Identify which cell holds the provided text, then report its (X, Y) central coordinate. 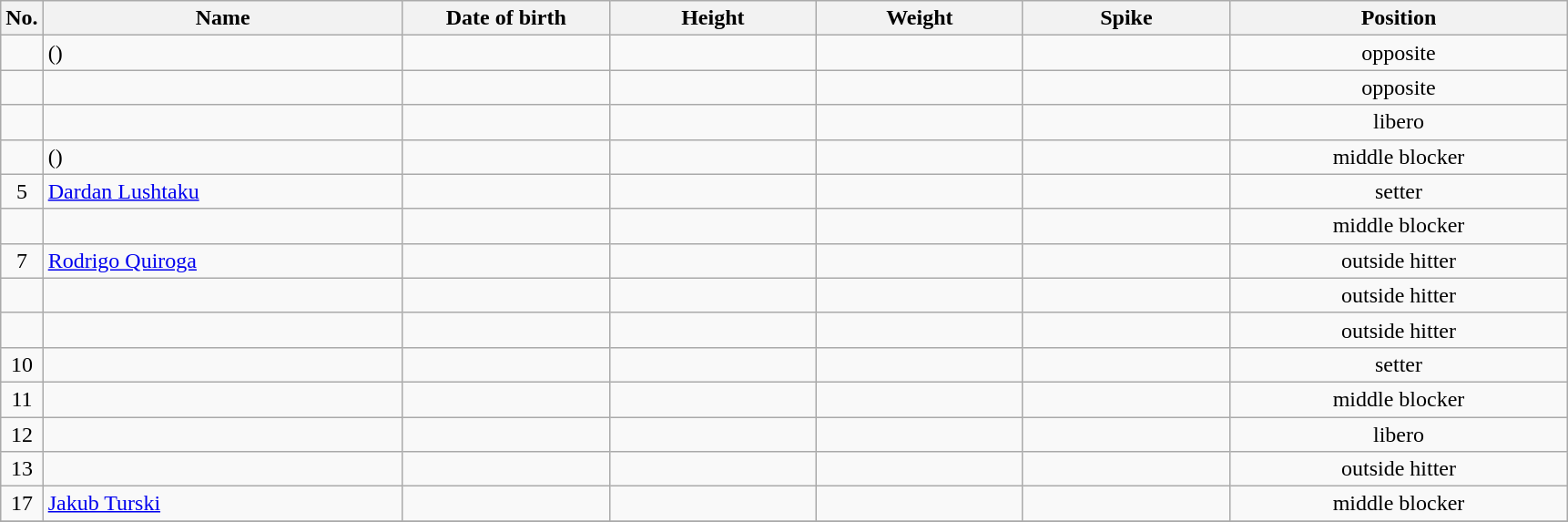
Rodrigo Quiroga (222, 261)
Height (712, 18)
12 (22, 435)
Weight (920, 18)
No. (22, 18)
Dardan Lushtaku (222, 191)
5 (22, 191)
Position (1399, 18)
13 (22, 469)
Name (222, 18)
17 (22, 504)
10 (22, 364)
11 (22, 399)
Jakub Turski (222, 504)
7 (22, 261)
Spike (1125, 18)
Date of birth (506, 18)
